For the text-containing cell, return its midpoint in [x, y] coordinate format. 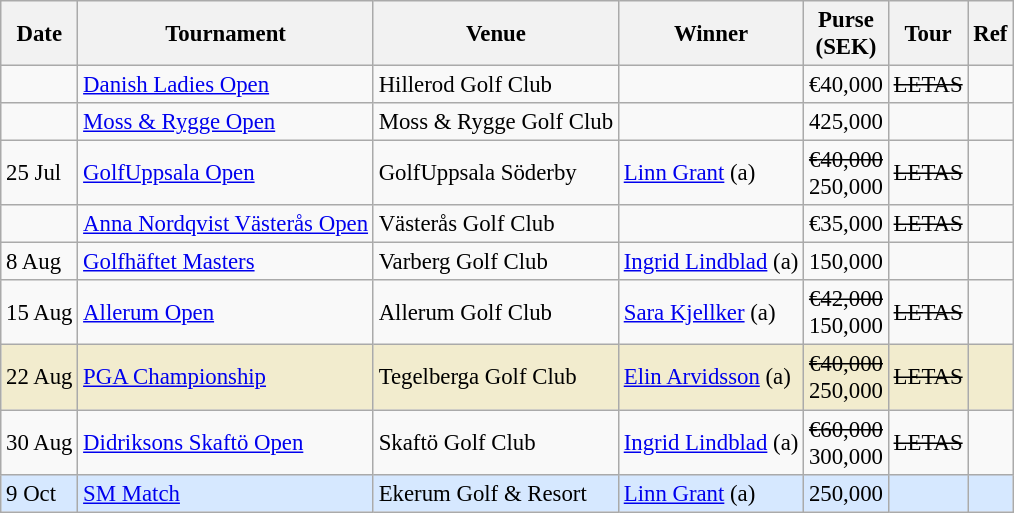
425,000 [846, 122]
Tournament [226, 34]
Elin Arvidsson (a) [710, 378]
€40,000 [846, 85]
€42,000 150,000 [846, 312]
GolfUppsala Open [226, 174]
Didriksons Skaftö Open [226, 442]
€60,000 300,000 [846, 442]
SM Match [226, 493]
Date [40, 34]
PGA Championship [226, 378]
Skaftö Golf Club [496, 442]
22 Aug [40, 378]
Moss & Rygge Golf Club [496, 122]
Purse(SEK) [846, 34]
Tegelberga Golf Club [496, 378]
Allerum Golf Club [496, 312]
15 Aug [40, 312]
Ekerum Golf & Resort [496, 493]
150,000 [846, 262]
Ref [990, 34]
Golfhäftet Masters [226, 262]
Sara Kjellker (a) [710, 312]
Allerum Open [226, 312]
Winner [710, 34]
€35,000 [846, 224]
Varberg Golf Club [496, 262]
250,000 [846, 493]
Tour [928, 34]
25 Jul [40, 174]
Hillerod Golf Club [496, 85]
Moss & Rygge Open [226, 122]
9 Oct [40, 493]
Anna Nordqvist Västerås Open [226, 224]
8 Aug [40, 262]
30 Aug [40, 442]
GolfUppsala Söderby [496, 174]
Västerås Golf Club [496, 224]
Venue [496, 34]
Danish Ladies Open [226, 85]
